For the text-containing cell, return its midpoint in [x, y] coordinate format. 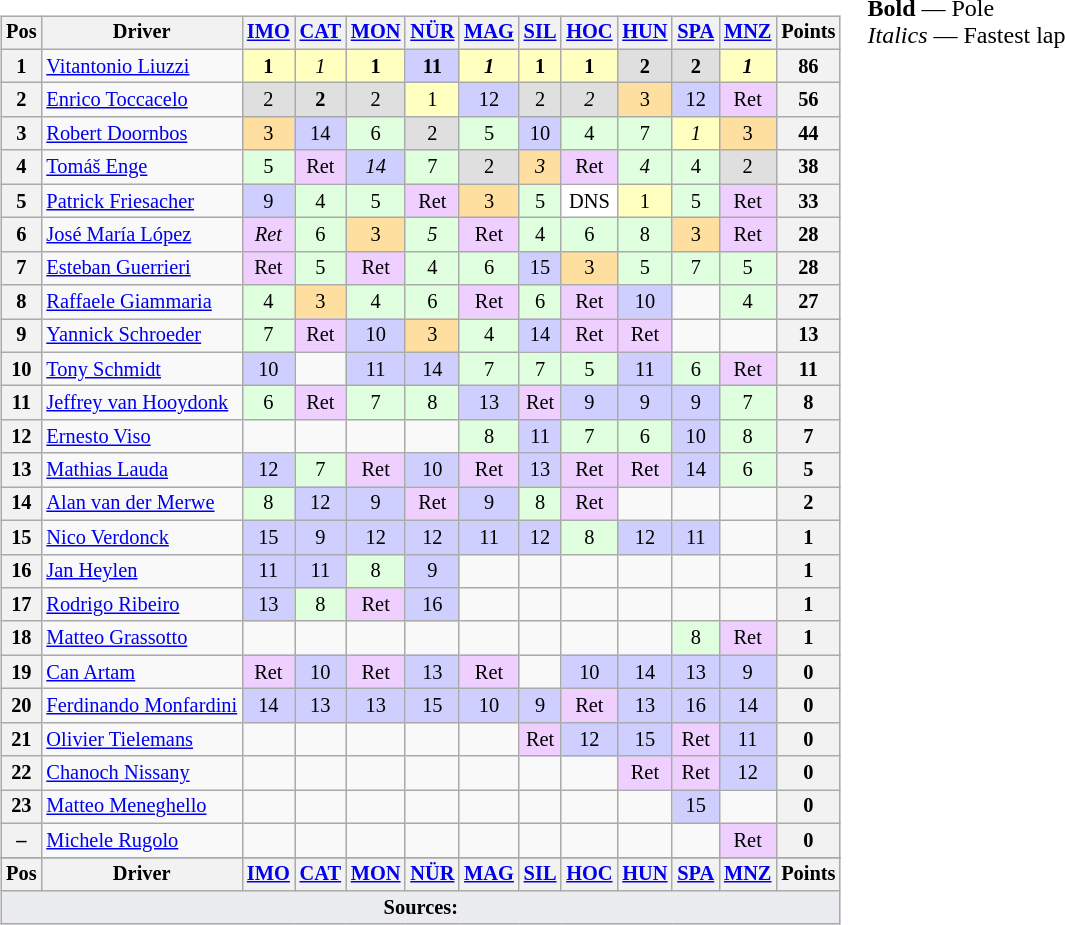
86 [808, 66]
DNS [589, 201]
Chanoch Nissany [142, 773]
21 [21, 739]
José María López [142, 235]
Esteban Guerrieri [142, 268]
Olivier Tielemans [142, 739]
18 [21, 638]
Ferdinando Monfardini [142, 706]
Matteo Grassotto [142, 638]
22 [21, 773]
– [21, 840]
Vitantonio Liuzzi [142, 66]
27 [808, 302]
Can Artam [142, 672]
Jeffrey van Hooydonk [142, 403]
Nico Verdonck [142, 537]
Sources: [420, 908]
Alan van der Merwe [142, 504]
38 [808, 167]
Raffaele Giammaria [142, 302]
56 [808, 100]
Tony Schmidt [142, 369]
Robert Doornbos [142, 134]
44 [808, 134]
Patrick Friesacher [142, 201]
Michele Rugolo [142, 840]
20 [21, 706]
17 [21, 605]
Jan Heylen [142, 571]
Matteo Meneghello [142, 807]
33 [808, 201]
Tomáš Enge [142, 167]
19 [21, 672]
Mathias Lauda [142, 470]
23 [21, 807]
Rodrigo Ribeiro [142, 605]
Yannick Schroeder [142, 336]
Enrico Toccacelo [142, 100]
Ernesto Viso [142, 437]
